Find where the given text appears and provide that cell's center as (X, Y) coordinate. 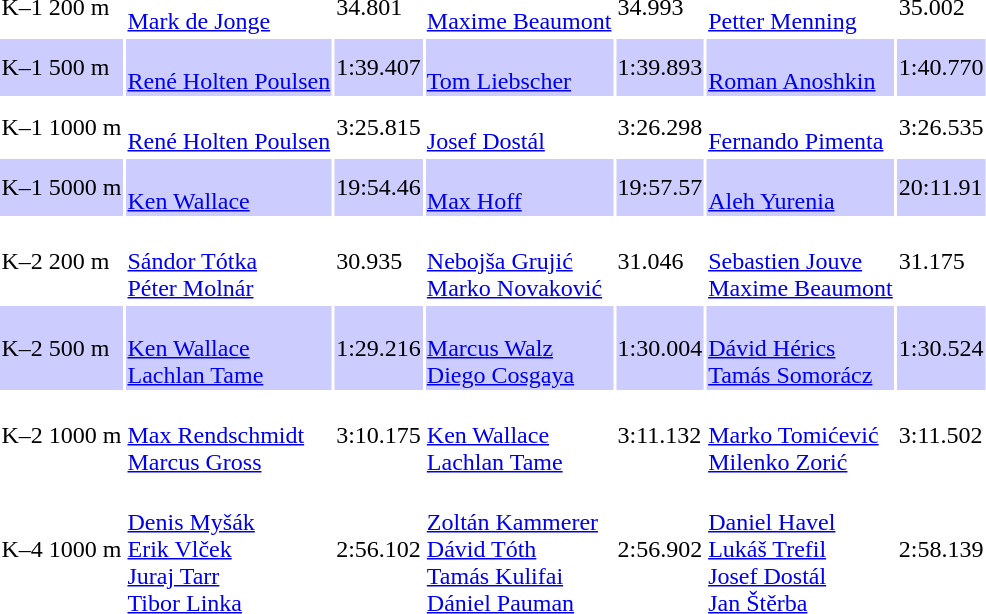
3:11.502 (941, 435)
Marcus WalzDiego Cosgaya (519, 348)
K–1 1000 m (62, 128)
1:29.216 (379, 348)
Tom Liebscher (519, 68)
30.935 (379, 261)
1:30.524 (941, 348)
Roman Anoshkin (801, 68)
Nebojša GrujićMarko Novaković (519, 261)
K–1 500 m (62, 68)
3:25.815 (379, 128)
3:11.132 (660, 435)
Ken Wallace (229, 188)
1:39.893 (660, 68)
Max RendschmidtMarcus Gross (229, 435)
3:26.298 (660, 128)
31.046 (660, 261)
K–2 200 m (62, 261)
Max Hoff (519, 188)
K–2 500 m (62, 348)
Sebastien JouveMaxime Beaumont (801, 261)
Aleh Yurenia (801, 188)
K–1 5000 m (62, 188)
20:11.91 (941, 188)
K–2 1000 m (62, 435)
19:54.46 (379, 188)
3:26.535 (941, 128)
1:30.004 (660, 348)
1:40.770 (941, 68)
31.175 (941, 261)
Fernando Pimenta (801, 128)
Josef Dostál (519, 128)
Sándor TótkaPéter Molnár (229, 261)
1:39.407 (379, 68)
19:57.57 (660, 188)
Dávid HéricsTamás Somorácz (801, 348)
3:10.175 (379, 435)
Marko TomićevićMilenko Zorić (801, 435)
